Determine the [x, y] coordinate at the center of the cell enclosing the given text.  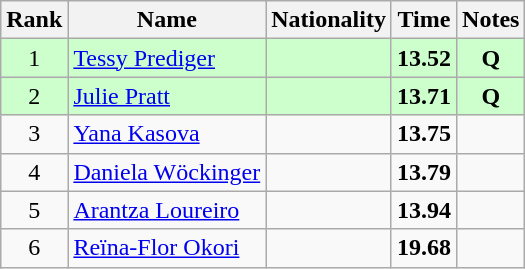
Time [424, 20]
13.52 [424, 58]
1 [34, 58]
Notes [491, 20]
13.94 [424, 210]
4 [34, 172]
13.75 [424, 134]
13.71 [424, 96]
Daniela Wöckinger [167, 172]
Reïna-Flor Okori [167, 248]
19.68 [424, 248]
Arantza Loureiro [167, 210]
Name [167, 20]
Tessy Prediger [167, 58]
5 [34, 210]
13.79 [424, 172]
6 [34, 248]
Rank [34, 20]
Yana Kasova [167, 134]
2 [34, 96]
Julie Pratt [167, 96]
3 [34, 134]
Nationality [329, 20]
